Search for the cell housing the specified text and yield its (X, Y) center coordinate. 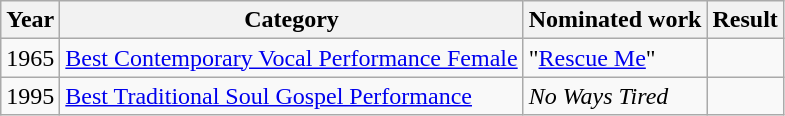
Category (292, 20)
Best Traditional Soul Gospel Performance (292, 96)
1965 (30, 58)
"Rescue Me" (615, 58)
No Ways Tired (615, 96)
1995 (30, 96)
Best Contemporary Vocal Performance Female (292, 58)
Year (30, 20)
Result (745, 20)
Nominated work (615, 20)
